Determine the (x, y) coordinate at the center of the cell enclosing the given text.  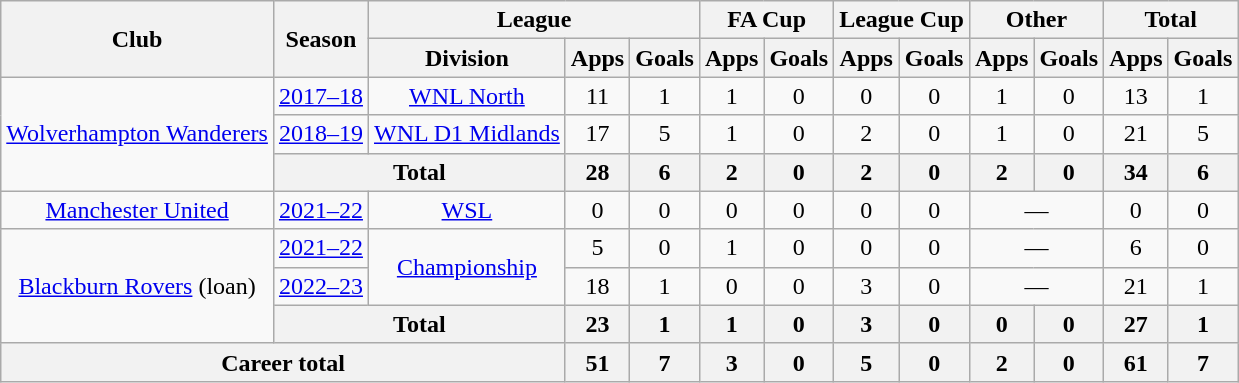
13 (1136, 96)
28 (597, 172)
Club (138, 39)
WNL D1 Midlands (466, 134)
Wolverhampton Wanderers (138, 134)
17 (597, 134)
League (534, 20)
51 (597, 362)
Other (1036, 20)
23 (597, 324)
34 (1136, 172)
18 (597, 286)
Championship (466, 267)
2022–23 (320, 286)
2018–19 (320, 134)
WSL (466, 210)
Season (320, 39)
Division (466, 58)
2017–18 (320, 96)
Career total (284, 362)
League Cup (902, 20)
Blackburn Rovers (loan) (138, 286)
61 (1136, 362)
11 (597, 96)
WNL North (466, 96)
27 (1136, 324)
FA Cup (766, 20)
Manchester United (138, 210)
